Locate the cell with the specified text and output its [x, y] center coordinate. 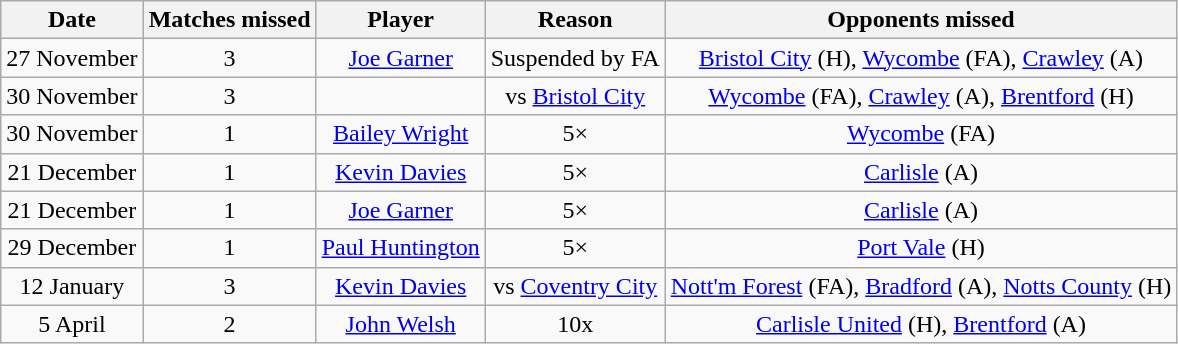
Wycombe (FA) [921, 134]
Player [400, 20]
vs Bristol City [575, 96]
5 April [72, 324]
Date [72, 20]
Bailey Wright [400, 134]
Opponents missed [921, 20]
Bristol City (H), Wycombe (FA), Crawley (A) [921, 58]
Paul Huntington [400, 248]
Reason [575, 20]
2 [230, 324]
Nott'm Forest (FA), Bradford (A), Notts County (H) [921, 286]
Port Vale (H) [921, 248]
12 January [72, 286]
Carlisle United (H), Brentford (A) [921, 324]
Matches missed [230, 20]
John Welsh [400, 324]
10x [575, 324]
vs Coventry City [575, 286]
Suspended by FA [575, 58]
27 November [72, 58]
Wycombe (FA), Crawley (A), Brentford (H) [921, 96]
29 December [72, 248]
